Capture the cell that displays the provided text and extract its (X, Y) central coordinate. 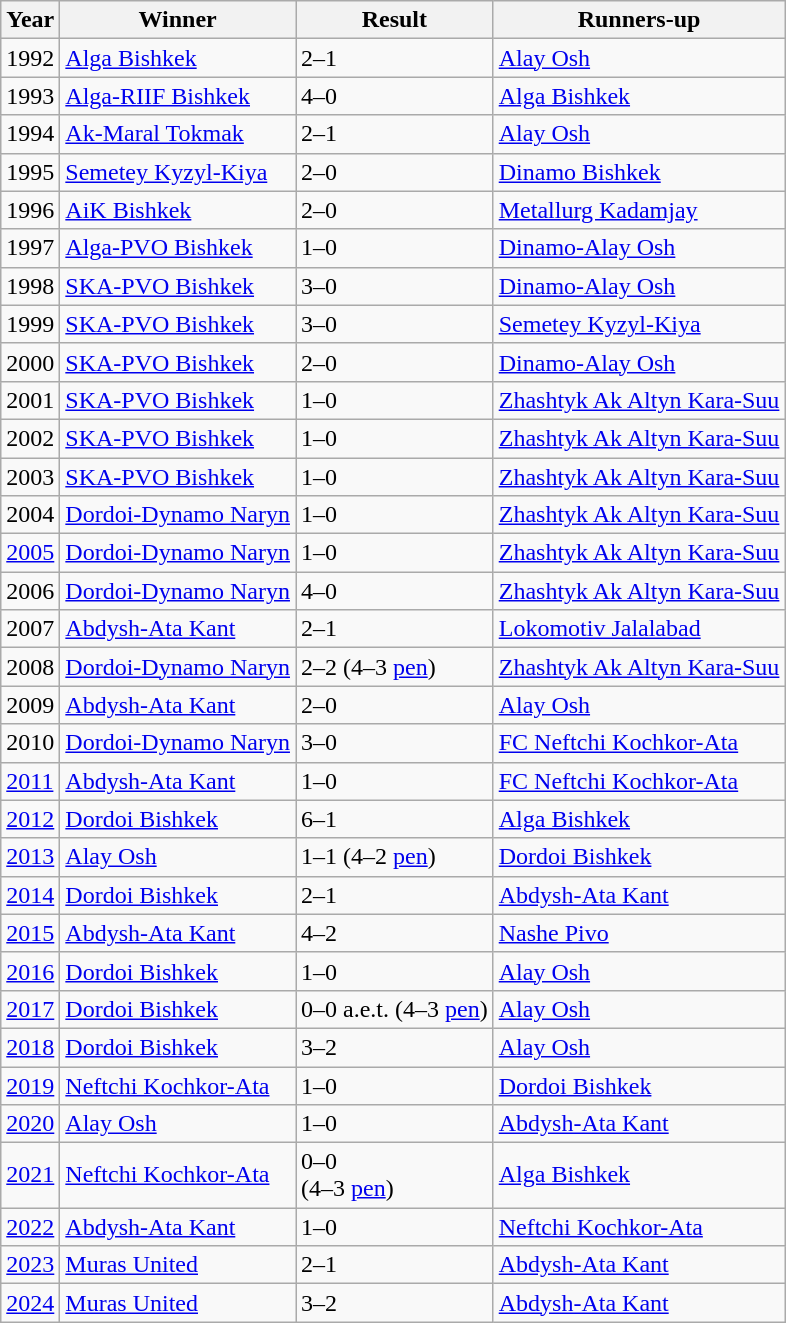
2007 (30, 629)
1997 (30, 248)
2006 (30, 591)
2–2 (4–3 pen) (395, 667)
0–0 a.e.t. (4–3 pen) (395, 1009)
2018 (30, 1047)
Runners-up (639, 20)
2016 (30, 971)
1–1 (4–2 pen) (395, 857)
1996 (30, 210)
Dinamo Bishkek (639, 172)
2019 (30, 1085)
2000 (30, 362)
6–1 (395, 819)
2003 (30, 477)
2001 (30, 400)
2020 (30, 1124)
2022 (30, 1227)
2017 (30, 1009)
1994 (30, 134)
1999 (30, 324)
2012 (30, 819)
2013 (30, 857)
Ak-Maral Tokmak (178, 134)
1993 (30, 96)
2023 (30, 1265)
2004 (30, 515)
Alga-RIIF Bishkek (178, 96)
2009 (30, 705)
Alga-PVO Bishkek (178, 248)
4–2 (395, 933)
1998 (30, 286)
2008 (30, 667)
AiK Bishkek (178, 210)
2024 (30, 1303)
Result (395, 20)
Year (30, 20)
Metallurg Kadamjay (639, 210)
2021 (30, 1176)
2002 (30, 438)
2015 (30, 933)
2010 (30, 743)
2011 (30, 781)
Winner (178, 20)
Nashe Pivo (639, 933)
1995 (30, 172)
Lokomotiv Jalalabad (639, 629)
0–0 (4–3 pen) (395, 1176)
1992 (30, 58)
2014 (30, 895)
2005 (30, 553)
